Provide the (X, Y) coordinate of the cell's center where the given text is located.  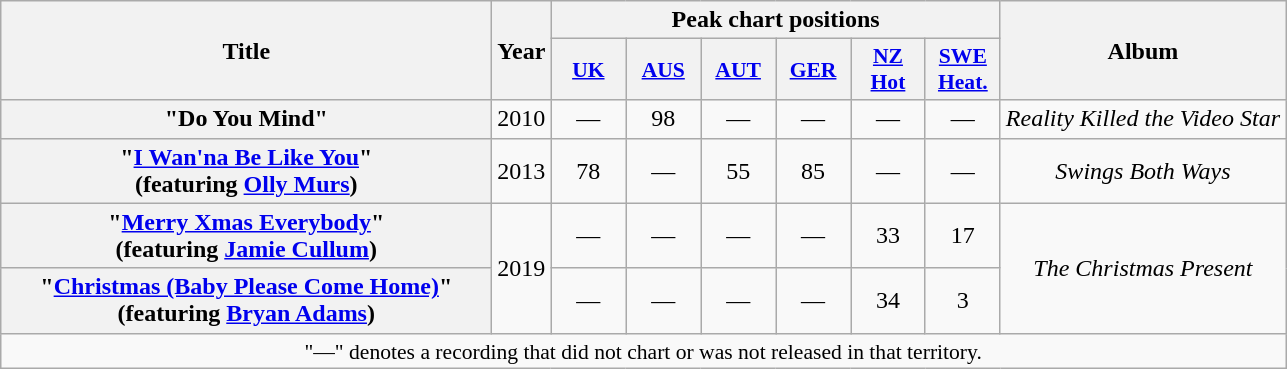
98 (664, 119)
17 (962, 236)
Title (246, 50)
78 (588, 170)
33 (888, 236)
AUS (664, 70)
Album (1142, 50)
"—" denotes a recording that did not chart or was not released in that territory. (644, 351)
Swings Both Ways (1142, 170)
"Merry Xmas Everybody"(featuring Jamie Cullum) (246, 236)
"Do You Mind" (246, 119)
2013 (522, 170)
The Christmas Present (1142, 268)
Year (522, 50)
2019 (522, 268)
Peak chart positions (776, 20)
AUT (738, 70)
34 (888, 300)
NZHot (888, 70)
"Christmas (Baby Please Come Home)"(featuring Bryan Adams) (246, 300)
2010 (522, 119)
SWEHeat. (962, 70)
UK (588, 70)
GER (814, 70)
"I Wan'na Be Like You"(featuring Olly Murs) (246, 170)
Reality Killed the Video Star (1142, 119)
3 (962, 300)
85 (814, 170)
55 (738, 170)
